Determine the [x, y] coordinate at the center of the cell enclosing the given text.  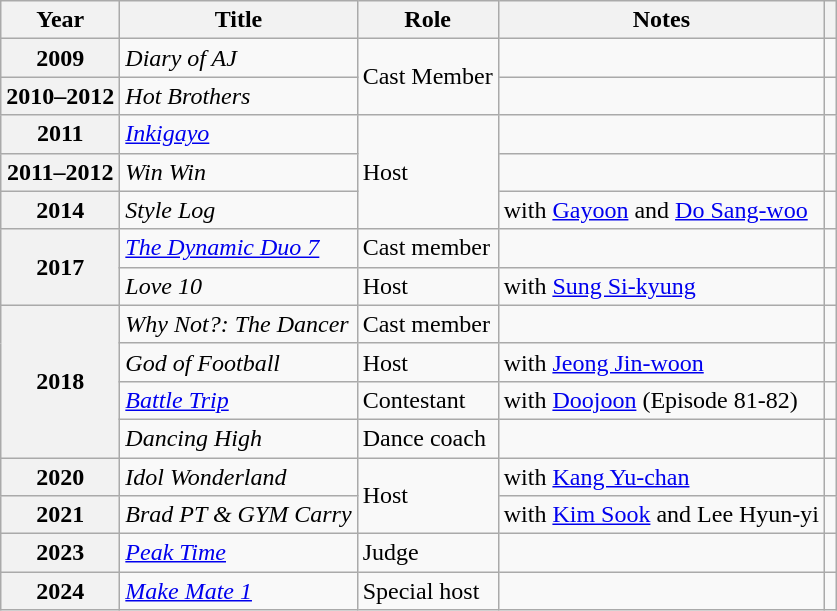
Make Mate 1 [238, 591]
Dance coach [428, 438]
Diary of AJ [238, 58]
2018 [60, 381]
Love 10 [238, 286]
with Gayoon and Do Sang-woo [661, 210]
2023 [60, 553]
Brad PT & GYM Carry [238, 515]
with Jeong Jin-woon [661, 362]
God of Football [238, 362]
2011 [60, 134]
Cast Member [428, 77]
2010–2012 [60, 96]
Notes [661, 20]
2009 [60, 58]
Inkigayo [238, 134]
Role [428, 20]
Judge [428, 553]
Style Log [238, 210]
Special host [428, 591]
2021 [60, 515]
Year [60, 20]
2014 [60, 210]
Why Not?: The Dancer [238, 324]
Dancing High [238, 438]
The Dynamic Duo 7 [238, 248]
2011–2012 [60, 172]
with Kang Yu-chan [661, 477]
Battle Trip [238, 400]
Win Win [238, 172]
2020 [60, 477]
2017 [60, 267]
with Kim Sook and Lee Hyun-yi [661, 515]
Peak Time [238, 553]
Title [238, 20]
2024 [60, 591]
Idol Wonderland [238, 477]
with Doojoon (Episode 81-82) [661, 400]
Hot Brothers [238, 96]
Contestant [428, 400]
with Sung Si-kyung [661, 286]
